Return the (X, Y) coordinate for the center point of the cell that contains the specified text.  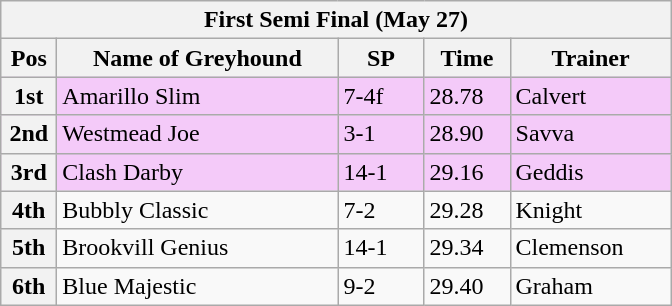
2nd (29, 134)
Trainer (590, 58)
Bubbly Classic (198, 210)
1st (29, 96)
Clemenson (590, 248)
SP (381, 58)
Pos (29, 58)
4th (29, 210)
9-2 (381, 286)
7-2 (381, 210)
Geddis (590, 172)
Blue Majestic (198, 286)
3rd (29, 172)
Savva (590, 134)
29.16 (467, 172)
29.28 (467, 210)
Knight (590, 210)
5th (29, 248)
Amarillo Slim (198, 96)
6th (29, 286)
29.34 (467, 248)
Calvert (590, 96)
First Semi Final (May 27) (336, 20)
Time (467, 58)
29.40 (467, 286)
28.78 (467, 96)
7-4f (381, 96)
3-1 (381, 134)
Clash Darby (198, 172)
Brookvill Genius (198, 248)
Graham (590, 286)
Name of Greyhound (198, 58)
Westmead Joe (198, 134)
28.90 (467, 134)
